Provide the [x, y] coordinate of the cell's center where the given text is located.  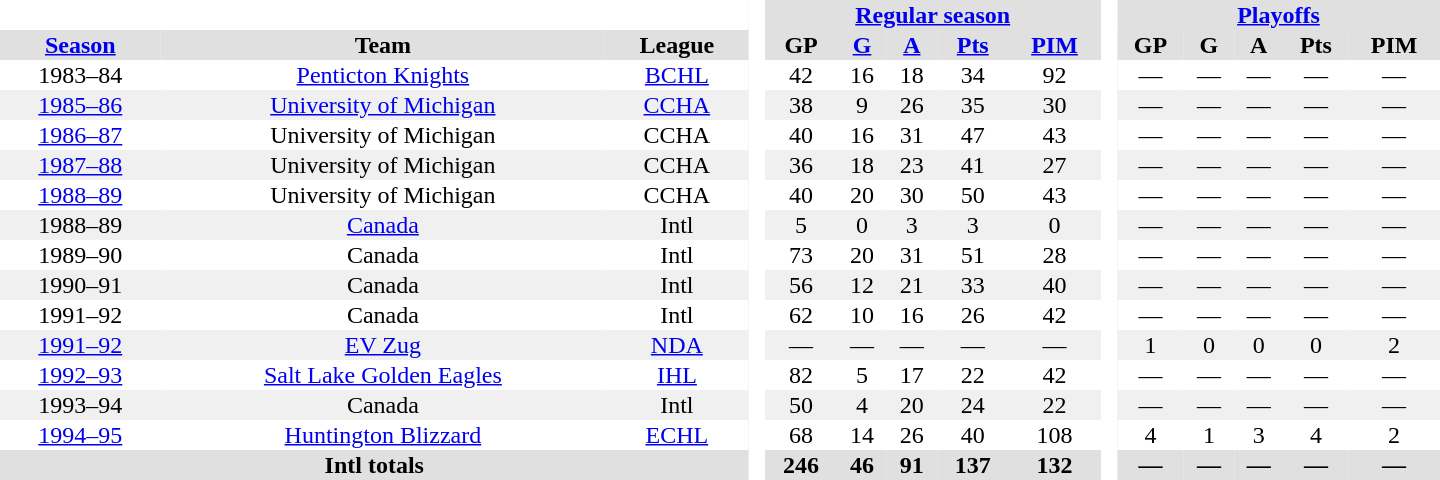
36 [801, 165]
21 [912, 285]
14 [862, 435]
33 [973, 285]
ECHL [676, 435]
Penticton Knights [384, 75]
1986–87 [80, 135]
73 [801, 255]
51 [973, 255]
League [676, 45]
1985–86 [80, 105]
IHL [676, 375]
62 [801, 315]
47 [973, 135]
35 [973, 105]
10 [862, 315]
17 [912, 375]
246 [801, 465]
23 [912, 165]
108 [1055, 435]
Playoffs [1278, 15]
Salt Lake Golden Eagles [384, 375]
92 [1055, 75]
24 [973, 405]
Huntington Blizzard [384, 435]
EV Zug [384, 345]
1989–90 [80, 255]
91 [912, 465]
Regular season [932, 15]
41 [973, 165]
Intl totals [374, 465]
1992–93 [80, 375]
46 [862, 465]
1993–94 [80, 405]
NDA [676, 345]
137 [973, 465]
82 [801, 375]
56 [801, 285]
132 [1055, 465]
68 [801, 435]
12 [862, 285]
34 [973, 75]
1987–88 [80, 165]
1990–91 [80, 285]
38 [801, 105]
1994–95 [80, 435]
Team [384, 45]
27 [1055, 165]
9 [862, 105]
Season [80, 45]
28 [1055, 255]
1983–84 [80, 75]
BCHL [676, 75]
